Output the [x, y] coordinate of the center of the cell containing the given text.  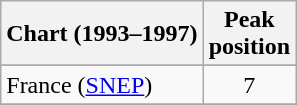
Chart (1993–1997) [102, 34]
7 [249, 85]
France (SNEP) [102, 85]
Peakposition [249, 34]
